Extract the (X, Y) coordinate from the center of the cell holding the provided text.  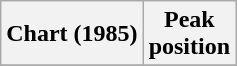
Peakposition (189, 34)
Chart (1985) (72, 34)
